Locate the cell with the specified text and output its (X, Y) center coordinate. 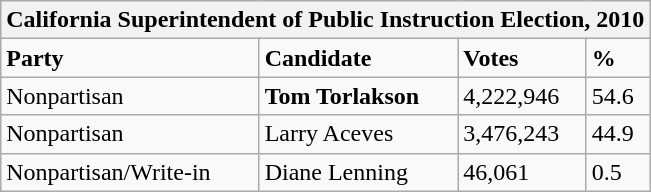
4,222,946 (522, 96)
California Superintendent of Public Instruction Election, 2010 (326, 20)
Nonpartisan/Write-in (130, 172)
Tom Torlakson (358, 96)
Party (130, 58)
Larry Aceves (358, 134)
Diane Lenning (358, 172)
46,061 (522, 172)
54.6 (618, 96)
0.5 (618, 172)
Votes (522, 58)
44.9 (618, 134)
% (618, 58)
3,476,243 (522, 134)
Candidate (358, 58)
